Return [X, Y] of the center of cell containing provided text 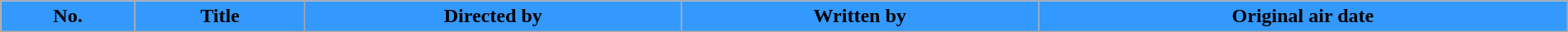
No. [68, 16]
Written by [860, 16]
Title [220, 16]
Original air date [1303, 16]
Directed by [493, 16]
